Determine the [X, Y] coordinate at the center of the cell enclosing the given text.  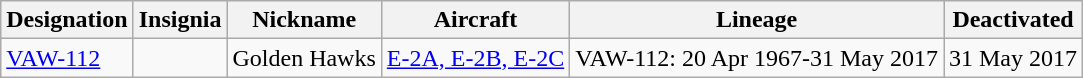
VAW-112: 20 Apr 1967-31 May 2017 [757, 58]
Designation [67, 20]
Lineage [757, 20]
VAW-112 [67, 58]
Insignia [180, 20]
E-2A, E-2B, E-2C [475, 58]
Nickname [304, 20]
Aircraft [475, 20]
31 May 2017 [1014, 58]
Deactivated [1014, 20]
Golden Hawks [304, 58]
